Return [X, Y] of the center of cell containing provided text 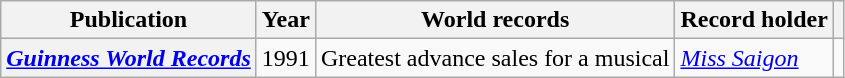
Year [286, 20]
Miss Saigon [754, 58]
1991 [286, 58]
Greatest advance sales for a musical [495, 58]
Guinness World Records [129, 58]
Record holder [754, 20]
World records [495, 20]
Publication [129, 20]
